Scan for the cell matching the given text and deliver its [x, y] coordinate at center. 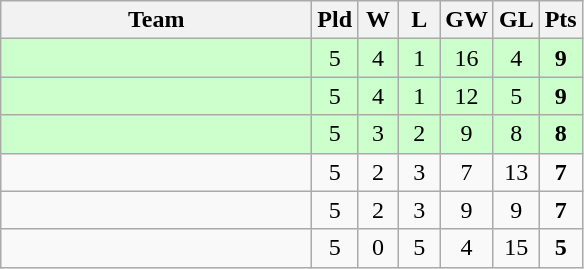
0 [378, 248]
L [420, 20]
12 [467, 96]
15 [516, 248]
GL [516, 20]
Pld [335, 20]
16 [467, 58]
Team [156, 20]
13 [516, 172]
GW [467, 20]
Pts [560, 20]
W [378, 20]
